Determine the (x, y) coordinate at the center of the cell enclosing the given text.  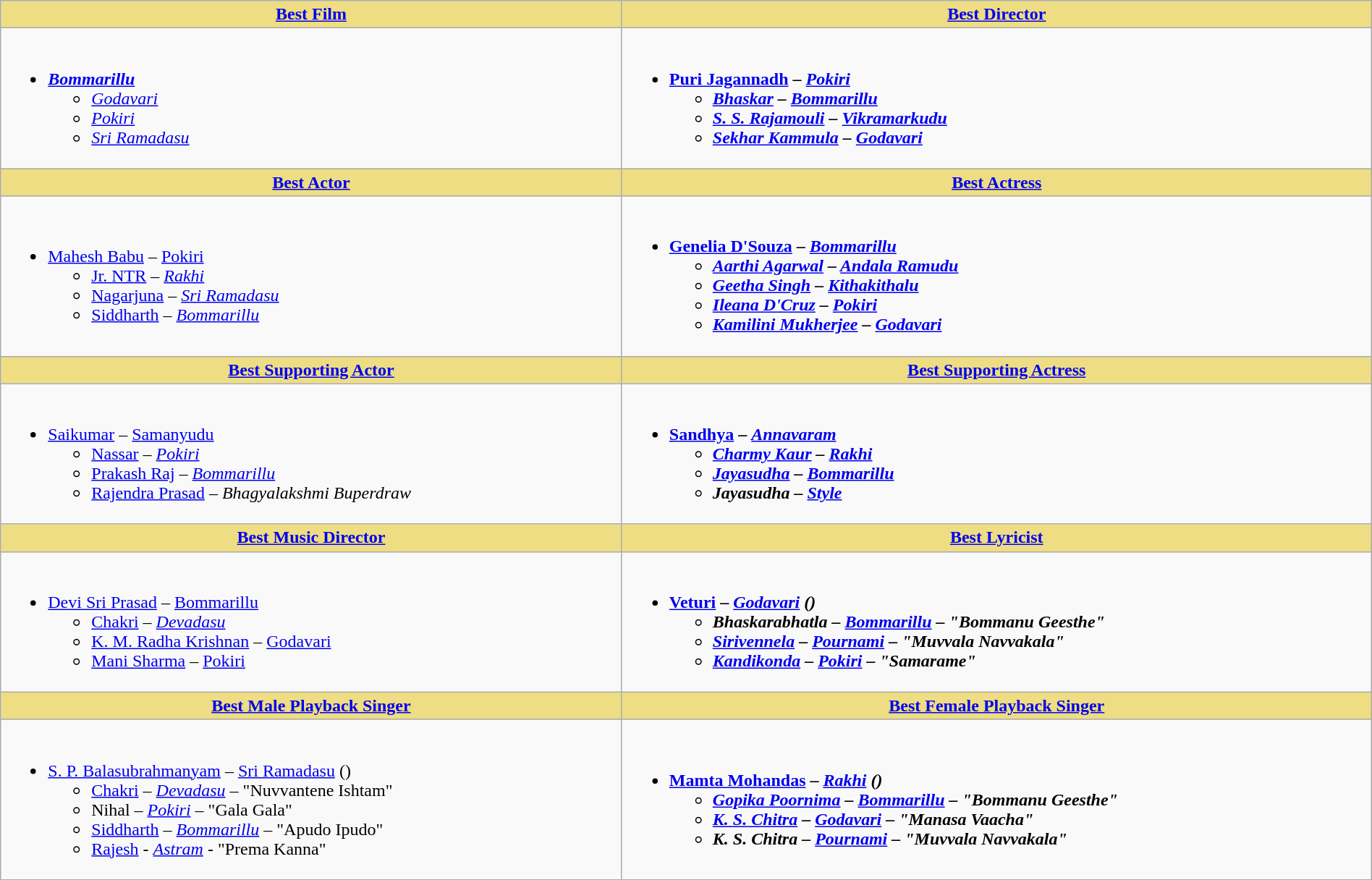
Saikumar – SamanyuduNassar – PokiriPrakash Raj – Bommarillu Rajendra Prasad – Bhagyalakshmi Buperdraw (311, 454)
Best Film (311, 14)
Puri Jagannadh – PokiriBhaskar – BommarilluS. S. Rajamouli – VikramarkuduSekhar Kammula – Godavari (996, 98)
Veturi – Godavari ()Bhaskarabhatla – Bommarillu – "Bommanu Geesthe"Sirivennela – Pournami – "Muvvala Navvakala"Kandikonda – Pokiri – "Samarame" (996, 622)
Mahesh Babu – PokiriJr. NTR – RakhiNagarjuna – Sri RamadasuSiddharth – Bommarillu (311, 276)
Best Supporting Actor (311, 370)
Best Actor (311, 182)
Best Music Director (311, 538)
Sandhya – AnnavaramCharmy Kaur – RakhiJayasudha – BommarilluJayasudha – Style (996, 454)
Best Male Playback Singer (311, 706)
Genelia D'Souza – BommarilluAarthi Agarwal – Andala RamuduGeetha Singh – KithakithaluIleana D'Cruz – PokiriKamilini Mukherjee – Godavari (996, 276)
BommarilluGodavariPokiri Sri Ramadasu (311, 98)
Devi Sri Prasad – BommarilluChakri – DevadasuK. M. Radha Krishnan – GodavariMani Sharma – Pokiri (311, 622)
Best Lyricist (996, 538)
Best Actress (996, 182)
Best Female Playback Singer (996, 706)
Best Director (996, 14)
Best Supporting Actress (996, 370)
